Determine the [X, Y] coordinate at the center of the cell enclosing the given text.  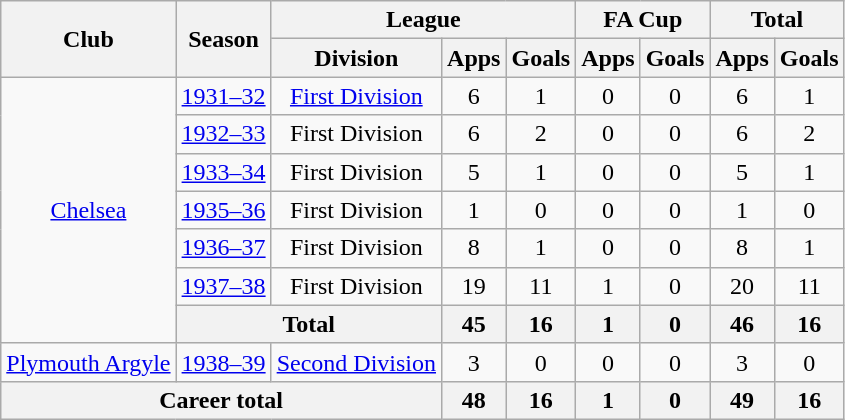
1937–38 [224, 286]
1933–34 [224, 172]
Second Division [356, 362]
Club [88, 39]
46 [742, 324]
1931–32 [224, 96]
1938–39 [224, 362]
FA Cup [643, 20]
Chelsea [88, 210]
1935–36 [224, 210]
Division [356, 58]
48 [474, 400]
Season [224, 39]
19 [474, 286]
League [424, 20]
1932–33 [224, 134]
49 [742, 400]
45 [474, 324]
20 [742, 286]
Career total [222, 400]
1936–37 [224, 248]
Plymouth Argyle [88, 362]
